Output the (X, Y) coordinate of the center of the cell containing the given text.  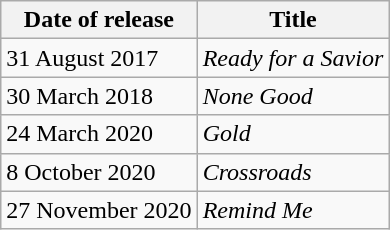
27 November 2020 (99, 210)
30 March 2018 (99, 96)
Ready for a Savior (293, 58)
Remind Me (293, 210)
31 August 2017 (99, 58)
24 March 2020 (99, 134)
Title (293, 20)
Gold (293, 134)
Crossroads (293, 172)
None Good (293, 96)
8 October 2020 (99, 172)
Date of release (99, 20)
